Find where the given text appears and provide that cell's center as [X, Y] coordinate. 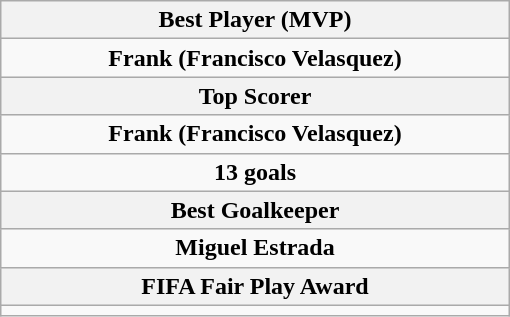
Best Player (MVP) [254, 20]
Best Goalkeeper [254, 210]
FIFA Fair Play Award [254, 286]
Miguel Estrada [254, 248]
13 goals [254, 172]
Top Scorer [254, 96]
